Locate the cell with the specified text and output its [x, y] center coordinate. 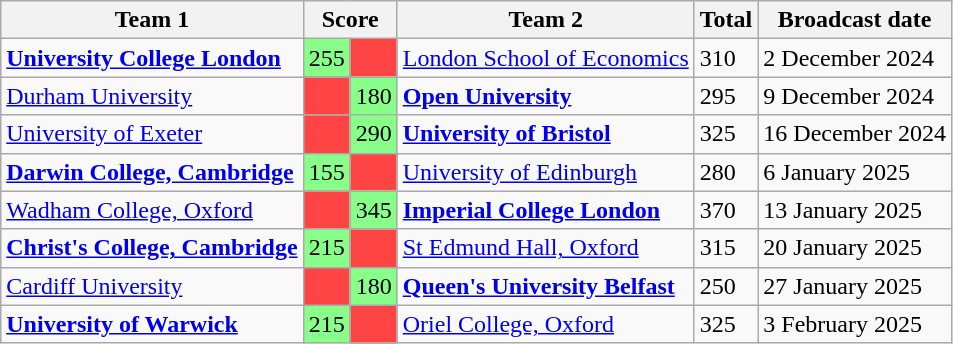
University of Exeter [152, 134]
345 [374, 210]
290 [374, 134]
6 January 2025 [855, 172]
20 January 2025 [855, 248]
3 February 2025 [855, 324]
Imperial College London [546, 210]
London School of Economics [546, 58]
Team 1 [152, 20]
Christ's College, Cambridge [152, 248]
2 December 2024 [855, 58]
250 [726, 286]
University of Bristol [546, 134]
Darwin College, Cambridge [152, 172]
Broadcast date [855, 20]
Open University [546, 96]
295 [726, 96]
310 [726, 58]
Queen's University Belfast [546, 286]
Cardiff University [152, 286]
University College London [152, 58]
University of Edinburgh [546, 172]
Wadham College, Oxford [152, 210]
27 January 2025 [855, 286]
370 [726, 210]
315 [726, 248]
Oriel College, Oxford [546, 324]
255 [326, 58]
13 January 2025 [855, 210]
Durham University [152, 96]
Team 2 [546, 20]
St Edmund Hall, Oxford [546, 248]
280 [726, 172]
16 December 2024 [855, 134]
9 December 2024 [855, 96]
155 [326, 172]
University of Warwick [152, 324]
Score [350, 20]
Total [726, 20]
